Extract the (X, Y) coordinate from the center of the cell holding the provided text.  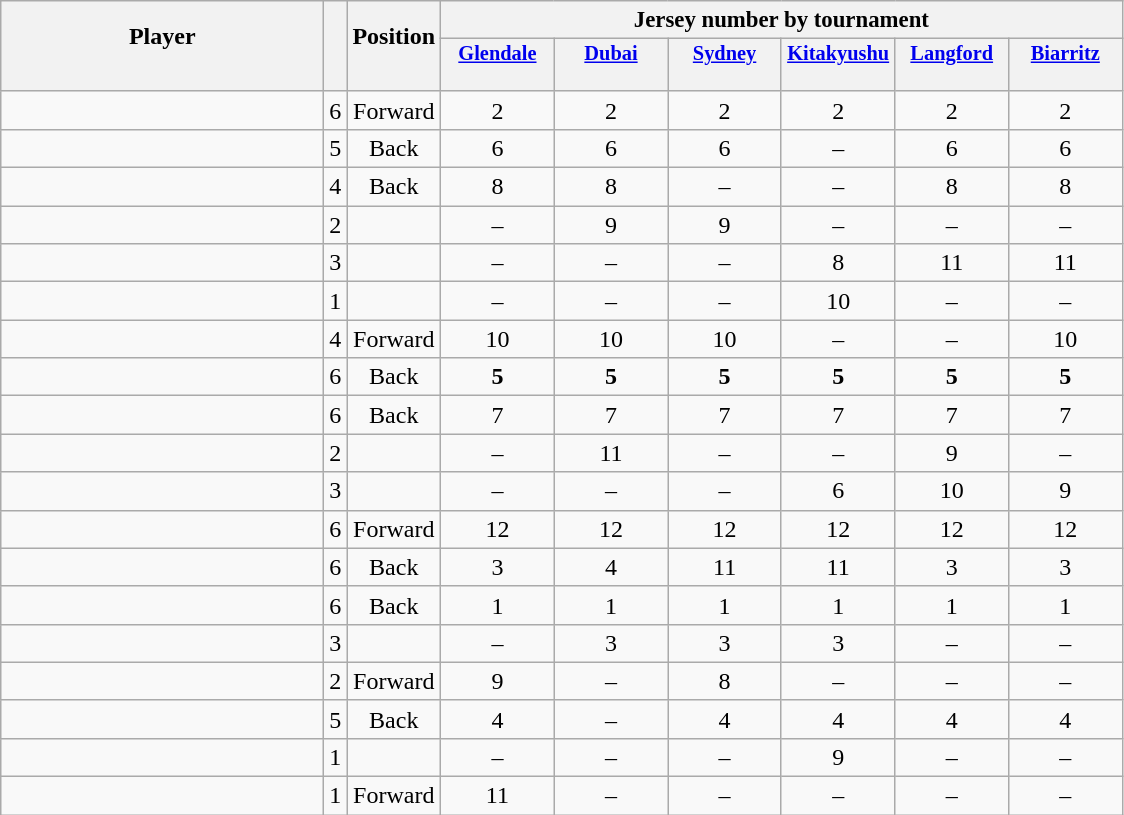
Kitakyushu (838, 54)
Dubai (611, 54)
Glendale (498, 54)
Position (394, 35)
Biarritz (1066, 54)
Langford (952, 54)
Sydney (725, 54)
Jersey number by tournament (782, 20)
Player (162, 35)
